Return the (x, y) coordinate for the center point of the cell that contains the specified text.  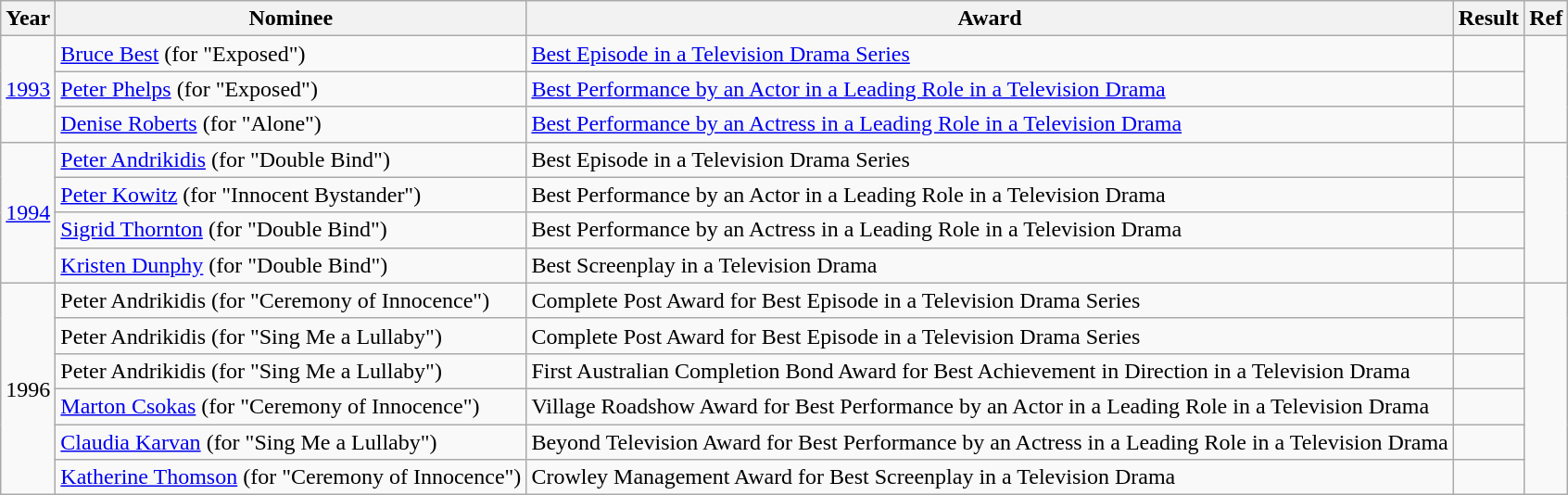
Claudia Karvan (for "Sing Me a Lullaby") (291, 442)
Award (990, 19)
Peter Andrikidis (for "Ceremony of Innocence") (291, 300)
1993 (28, 89)
Bruce Best (for "Exposed") (291, 54)
First Australian Completion Bond Award for Best Achievement in Direction in a Television Drama (990, 371)
Katherine Thomson (for "Ceremony of Innocence") (291, 477)
Kristen Dunphy (for "Double Bind") (291, 265)
Peter Phelps (for "Exposed") (291, 89)
Peter Andrikidis (for "Double Bind") (291, 159)
Beyond Television Award for Best Performance by an Actress in a Leading Role in a Television Drama (990, 442)
Peter Kowitz (for "Innocent Bystander") (291, 195)
Year (28, 19)
1994 (28, 212)
Sigrid Thornton (for "Double Bind") (291, 230)
Crowley Management Award for Best Screenplay in a Television Drama (990, 477)
Best Screenplay in a Television Drama (990, 265)
Ref (1546, 19)
Village Roadshow Award for Best Performance by an Actor in a Leading Role in a Television Drama (990, 406)
Result (1488, 19)
Nominee (291, 19)
1996 (28, 388)
Denise Roberts (for "Alone") (291, 124)
Marton Csokas (for "Ceremony of Innocence") (291, 406)
